Scan for the cell matching the given text and deliver its [X, Y] coordinate at center. 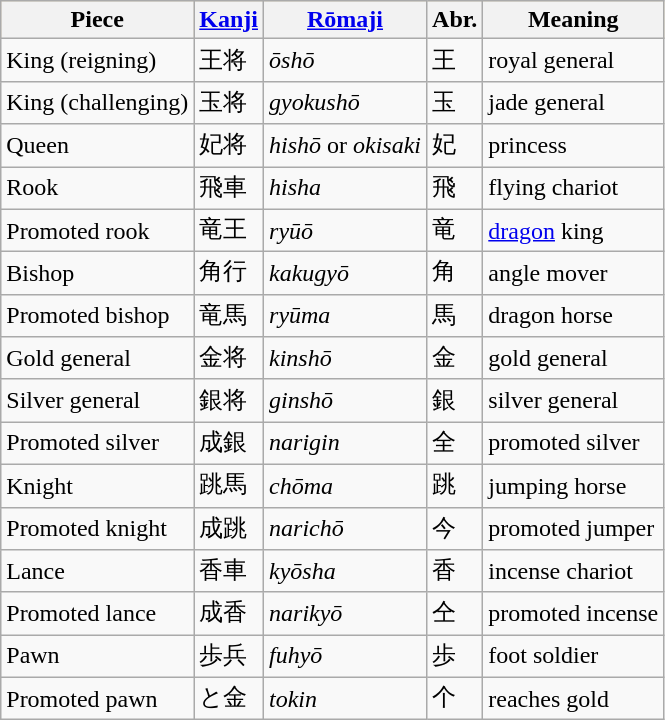
kyōsha [346, 572]
成跳 [229, 528]
馬 [455, 316]
kinshō [346, 358]
foot soldier [574, 656]
King (challenging) [98, 102]
玉将 [229, 102]
jumping horse [574, 486]
今 [455, 528]
香 [455, 572]
dragon horse [574, 316]
金将 [229, 358]
Gold general [98, 358]
妃 [455, 146]
promoted silver [574, 444]
gyokushō [346, 102]
角行 [229, 274]
dragon king [574, 230]
royal general [574, 60]
princess [574, 146]
tokin [346, 698]
と金 [229, 698]
narikyō [346, 614]
角 [455, 274]
妃将 [229, 146]
王将 [229, 60]
銀将 [229, 400]
Rōmaji [346, 20]
竜馬 [229, 316]
ryūō [346, 230]
jade general [574, 102]
全 [455, 444]
Promoted knight [98, 528]
gold general [574, 358]
王 [455, 60]
hishō or okisaki [346, 146]
Pawn [98, 656]
Queen [98, 146]
Silver general [98, 400]
narigin [346, 444]
Bishop [98, 274]
chōma [346, 486]
Kanji [229, 20]
angle mover [574, 274]
歩 [455, 656]
香車 [229, 572]
Knight [98, 486]
narichō [346, 528]
仝 [455, 614]
fuhyō [346, 656]
promoted incense [574, 614]
个 [455, 698]
Promoted bishop [98, 316]
promoted jumper [574, 528]
Abr. [455, 20]
Lance [98, 572]
Promoted lance [98, 614]
Promoted pawn [98, 698]
ginshō [346, 400]
Piece [98, 20]
跳 [455, 486]
hisha [346, 188]
飛車 [229, 188]
竜 [455, 230]
Rook [98, 188]
flying chariot [574, 188]
成香 [229, 614]
玉 [455, 102]
King (reigning) [98, 60]
銀 [455, 400]
reaches gold [574, 698]
成銀 [229, 444]
ōshō [346, 60]
歩兵 [229, 656]
incense chariot [574, 572]
金 [455, 358]
跳馬 [229, 486]
silver general [574, 400]
竜王 [229, 230]
ryūma [346, 316]
Meaning [574, 20]
飛 [455, 188]
Promoted silver [98, 444]
Promoted rook [98, 230]
kakugyō [346, 274]
